Scan for the cell matching the given text and deliver its [x, y] coordinate at center. 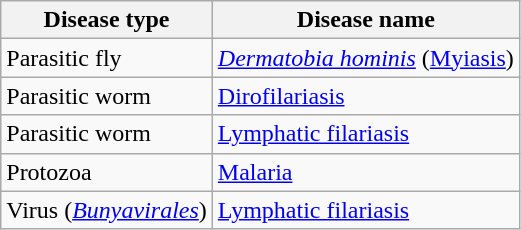
Disease type [107, 20]
Dermatobia hominis (Myiasis) [366, 58]
Parasitic fly [107, 58]
Dirofilariasis [366, 96]
Malaria [366, 172]
Protozoa [107, 172]
Virus (Bunyavirales) [107, 210]
Disease name [366, 20]
